Provide the (X, Y) coordinate of the cell's center where the given text is located.  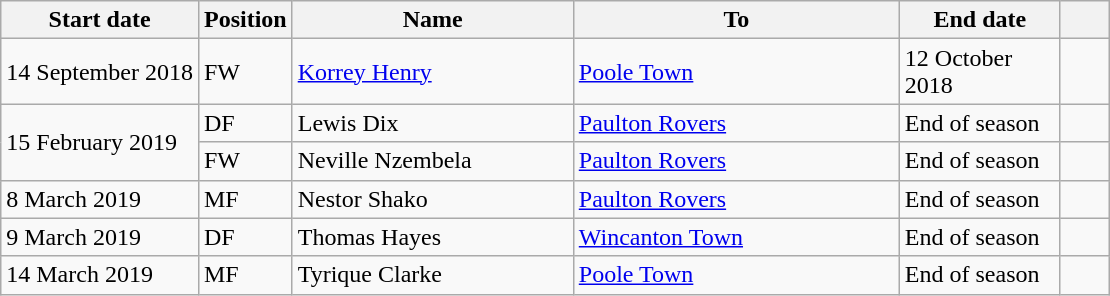
8 March 2019 (100, 199)
Start date (100, 20)
Wincanton Town (736, 237)
To (736, 20)
12 October 2018 (980, 72)
Nestor Shako (432, 199)
14 September 2018 (100, 72)
Thomas Hayes (432, 237)
Tyrique Clarke (432, 275)
Korrey Henry (432, 72)
Position (245, 20)
14 March 2019 (100, 275)
End date (980, 20)
Neville Nzembela (432, 161)
Lewis Dix (432, 123)
Name (432, 20)
15 February 2019 (100, 142)
9 March 2019 (100, 237)
